Identify which cell holds the provided text, then report its (X, Y) central coordinate. 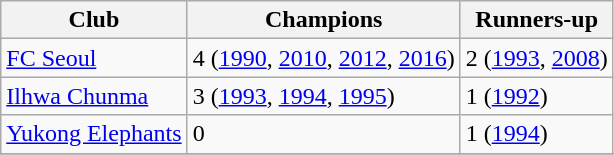
Runners-up (536, 20)
2 (1993, 2008) (536, 58)
3 (1993, 1994, 1995) (324, 96)
FC Seoul (94, 58)
1 (1994) (536, 134)
4 (1990, 2010, 2012, 2016) (324, 58)
Ilhwa Chunma (94, 96)
Champions (324, 20)
1 (1992) (536, 96)
Yukong Elephants (94, 134)
Club (94, 20)
0 (324, 134)
